Identify which cell holds the provided text, then report its (x, y) central coordinate. 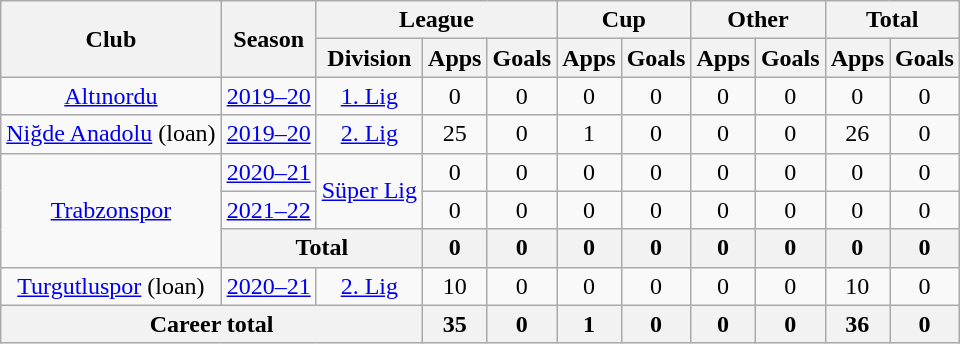
Süper Lig (369, 191)
2021–22 (268, 210)
36 (857, 324)
League (436, 20)
Other (758, 20)
Altınordu (111, 96)
Niğde Anadolu (loan) (111, 134)
Cup (624, 20)
Career total (212, 324)
Division (369, 58)
26 (857, 134)
25 (455, 134)
35 (455, 324)
Trabzonspor (111, 210)
Club (111, 39)
Season (268, 39)
1. Lig (369, 96)
Turgutluspor (loan) (111, 286)
